For the text-containing cell, return its midpoint in [x, y] coordinate format. 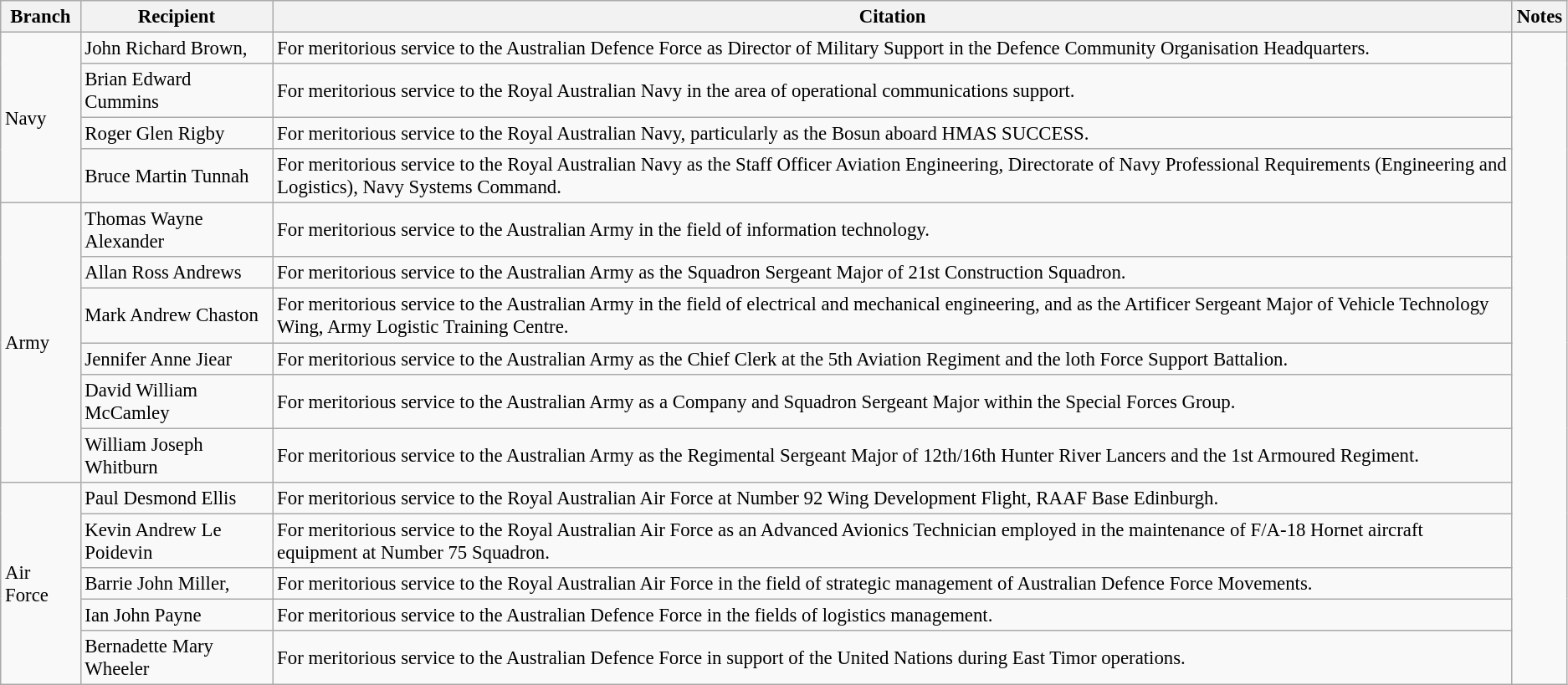
For meritorious service to the Royal Australian Air Force in the field of strategic management of Australian Defence Force Movements. [893, 584]
John Richard Brown, [177, 49]
Barrie John Miller, [177, 584]
For meritorious service to the Australian Army as the Regimental Sergeant Major of 12th/16th Hunter River Lancers and the 1st Armoured Regiment. [893, 455]
For meritorious service to the Australian Defence Force as Director of Military Support in the Defence Community Organisation Headquarters. [893, 49]
Bruce Martin Tunnah [177, 176]
Air Force [40, 583]
Navy [40, 118]
Jennifer Anne Jiear [177, 359]
Bernadette Mary Wheeler [177, 657]
Allan Ross Andrews [177, 273]
For meritorious service to the Australian Defence Force in support of the United Nations during East Timor operations. [893, 657]
For meritorious service to the Australian Army as the Squadron Sergeant Major of 21st Construction Squadron. [893, 273]
For meritorious service to the Royal Australian Navy, particularly as the Bosun aboard HMAS SUCCESS. [893, 134]
For meritorious service to the Australian Army as a Company and Squadron Sergeant Major within the Special Forces Group. [893, 401]
Roger Glen Rigby [177, 134]
Ian John Payne [177, 615]
Branch [40, 17]
For meritorious service to the Australian Army as the Chief Clerk at the 5th Aviation Regiment and the loth Force Support Battalion. [893, 359]
Thomas Wayne Alexander [177, 231]
Paul Desmond Ellis [177, 498]
For meritorious service to the Australian Defence Force in the fields of logistics management. [893, 615]
William Joseph Whitburn [177, 455]
Mark Andrew Chaston [177, 316]
For meritorious service to the Royal Australian Navy in the area of operational communications support. [893, 90]
Kevin Andrew Le Poidevin [177, 540]
For meritorious service to the Royal Australian Air Force at Number 92 Wing Development Flight, RAAF Base Edinburgh. [893, 498]
Army [40, 343]
Brian Edward Cummins [177, 90]
Recipient [177, 17]
Notes [1540, 17]
Citation [893, 17]
David William McCamley [177, 401]
For meritorious service to the Australian Army in the field of information technology. [893, 231]
